Output the [X, Y] coordinate of the center of the cell containing the given text.  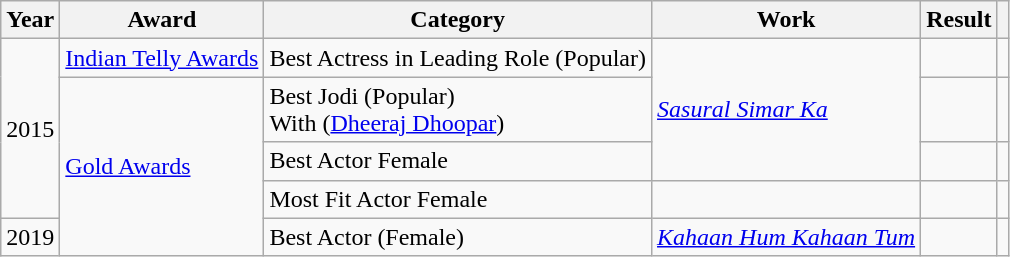
2015 [30, 128]
Year [30, 20]
Category [458, 20]
Best Jodi (Popular)With (Dheeraj Dhoopar) [458, 110]
Best Actress in Leading Role (Popular) [458, 58]
Indian Telly Awards [162, 58]
Most Fit Actor Female [458, 199]
Gold Awards [162, 166]
Best Actor Female [458, 161]
Sasural Simar Ka [786, 110]
2019 [30, 237]
Kahaan Hum Kahaan Tum [786, 237]
Result [959, 20]
Work [786, 20]
Award [162, 20]
Best Actor (Female) [458, 237]
